Identify which cell holds the provided text, then report its (X, Y) central coordinate. 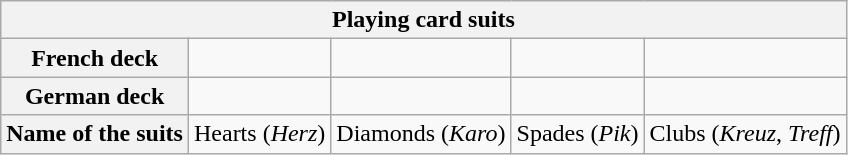
Playing card suits (424, 20)
Name of the suits (95, 134)
Diamonds (Karo) (421, 134)
German deck (95, 96)
French deck (95, 58)
Hearts (Herz) (259, 134)
Clubs (Kreuz, Treff) (745, 134)
Spades (Pik) (578, 134)
